Pinpoint the cell where the given text exists, returning its [x, y] midpoint coordinate. 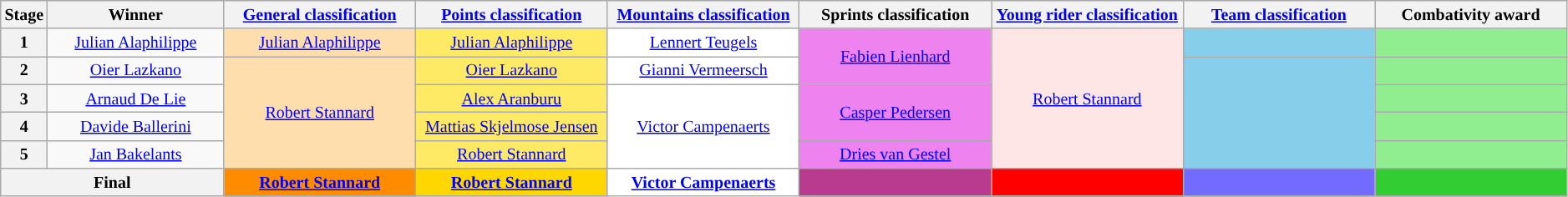
Sprints classification [896, 15]
Young rider classification [1087, 15]
5 [24, 154]
4 [24, 127]
Mattias Skjelmose Jensen [511, 127]
2 [24, 70]
Fabien Lienhard [896, 57]
Mountains classification [703, 15]
Lennert Teugels [703, 43]
Dries van Gestel [896, 154]
Arnaud De Lie [135, 98]
3 [24, 98]
Team classification [1279, 15]
Gianni Vermeersch [703, 70]
1 [24, 43]
Alex Aranburu [511, 98]
Casper Pedersen [896, 112]
Points classification [511, 15]
Final [112, 182]
Winner [135, 15]
Davide Ballerini [135, 127]
Combativity award [1471, 15]
Stage [24, 15]
General classification [320, 15]
Jan Bakelants [135, 154]
